Pinpoint the cell where the given text exists, returning its (x, y) midpoint coordinate. 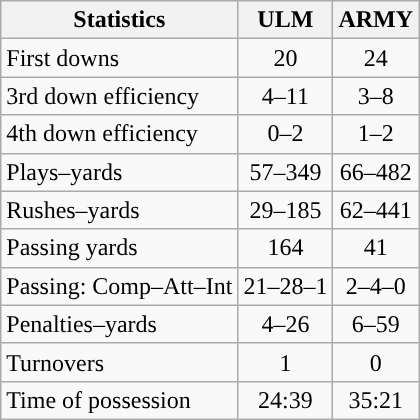
0 (376, 362)
1–2 (376, 134)
3–8 (376, 96)
1 (286, 362)
3rd down efficiency (120, 96)
6–59 (376, 324)
Statistics (120, 20)
Time of possession (120, 400)
20 (286, 58)
Penalties–yards (120, 324)
2–4–0 (376, 286)
ULM (286, 20)
29–185 (286, 210)
4th down efficiency (120, 134)
41 (376, 248)
21–28–1 (286, 286)
164 (286, 248)
0–2 (286, 134)
4–11 (286, 96)
Passing yards (120, 248)
Plays–yards (120, 172)
Passing: Comp–Att–Int (120, 286)
35:21 (376, 400)
24 (376, 58)
First downs (120, 58)
24:39 (286, 400)
4–26 (286, 324)
Turnovers (120, 362)
57–349 (286, 172)
62–441 (376, 210)
ARMY (376, 20)
Rushes–yards (120, 210)
66–482 (376, 172)
